Extract the (X, Y) coordinate from the center of the cell holding the provided text.  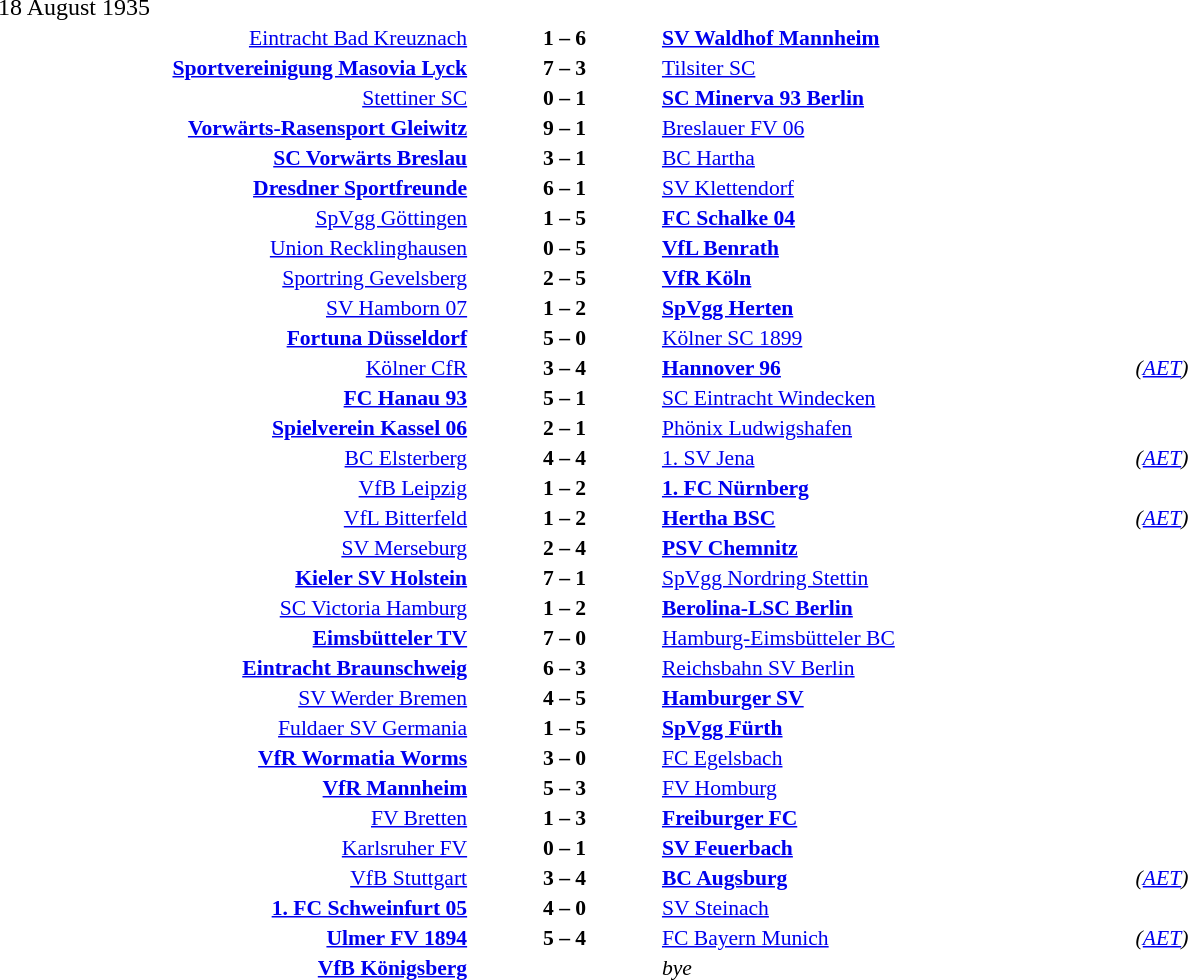
6 – 3 (564, 668)
VfL Benrath (896, 248)
9 – 1 (564, 128)
1 – 6 (564, 38)
1 – 3 (564, 818)
FC Schalke 04 (896, 218)
SC Eintracht Windecken (896, 398)
SpVgg Herten (896, 308)
3 – 1 (564, 158)
7 – 3 (564, 68)
0 – 5 (564, 248)
SV Feuerbach (896, 848)
SV Klettendorf (896, 188)
Hamburg-Eimsbütteler BC (896, 638)
BC Hartha (896, 158)
4 – 5 (564, 698)
VfR Köln (896, 278)
Kölner SC 1899 (896, 338)
Freiburger FC (896, 818)
Hertha BSC (896, 518)
5 – 0 (564, 338)
Breslauer FV 06 (896, 128)
7 – 1 (564, 578)
FV Homburg (896, 788)
5 – 1 (564, 398)
PSV Chemnitz (896, 548)
Hannover 96 (896, 368)
7 – 0 (564, 638)
SC Minerva 93 Berlin (896, 98)
2 – 1 (564, 428)
SpVgg Fürth (896, 728)
1. SV Jena (896, 458)
Phönix Ludwigshafen (896, 428)
SpVgg Nordring Stettin (896, 578)
Hamburger SV (896, 698)
1. FC Nürnberg (896, 488)
SV Steinach (896, 908)
2 – 4 (564, 548)
5 – 4 (564, 938)
FC Bayern Munich (896, 938)
Reichsbahn SV Berlin (896, 668)
Berolina-LSC Berlin (896, 608)
5 – 3 (564, 788)
BC Augsburg (896, 878)
3 – 0 (564, 758)
Tilsiter SC (896, 68)
4 – 4 (564, 458)
4 – 0 (564, 908)
6 – 1 (564, 188)
SV Waldhof Mannheim (896, 38)
FC Egelsbach (896, 758)
2 – 5 (564, 278)
